For the text-containing cell, return its midpoint in (X, Y) coordinate format. 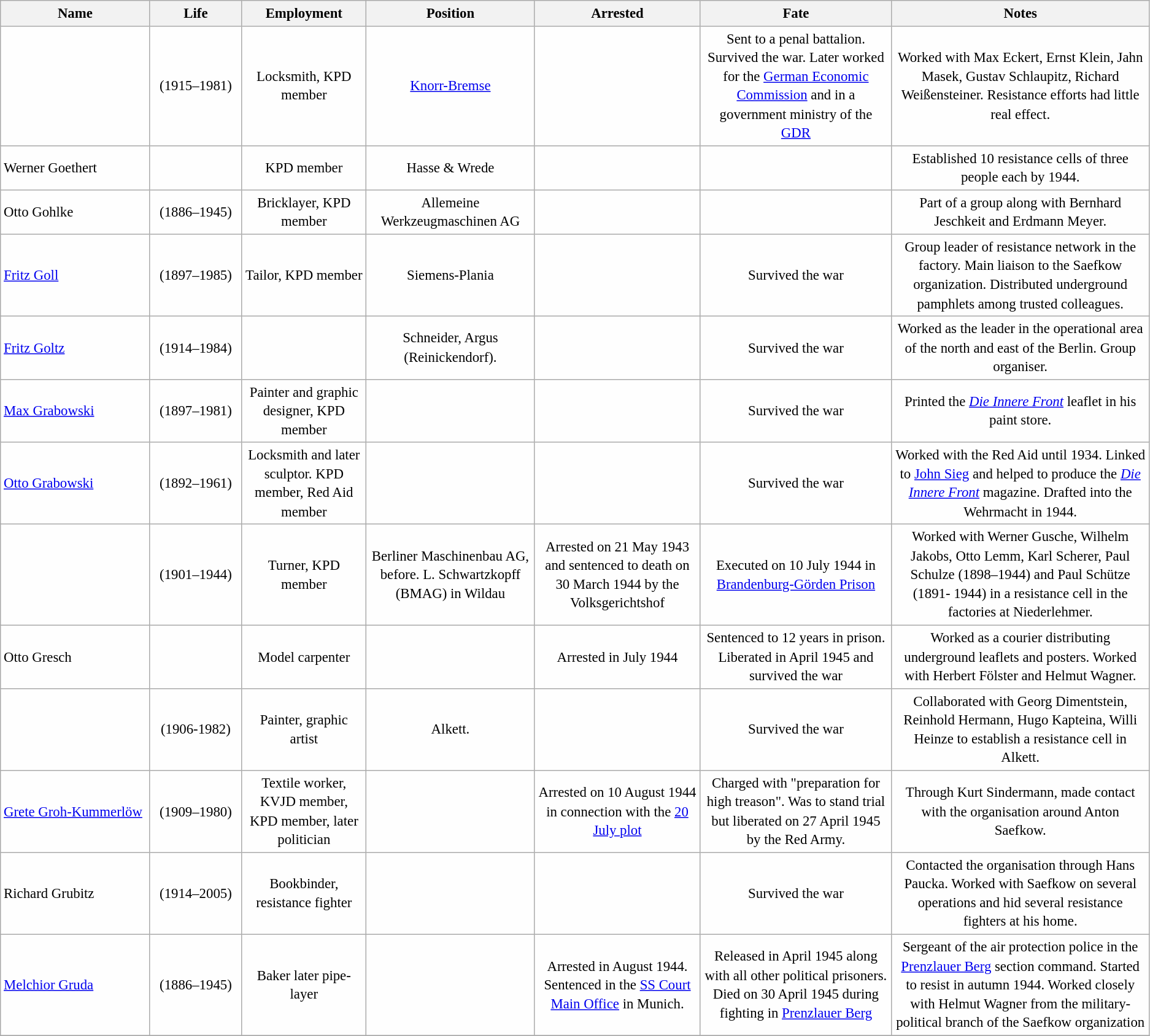
Worked with the Red Aid until 1934. Linked to John Sieg and helped to produce the Die Innere Front magazine. Drafted into the Wehrmacht in 1944. (1021, 483)
Worked with Max Eckert, Ernst Klein, Jahn Masek, Gustav Schlaupitz, Richard Weißensteiner. Resistance efforts had little real effect. (1021, 86)
Otto Gresch (75, 656)
Baker later pipe-layer (304, 984)
(1909–1980) (196, 812)
Sentenced to 12 years in prison. Liberated in April 1945 and survived the war (796, 656)
(1906-1982) (196, 729)
Released in April 1945 along with all other political prisoners. Died on 30 April 1945 during fighting in Prenzlauer Berg (796, 984)
Tailor, KPD member (304, 275)
Through Kurt Sindermann, made contact with the organisation around Anton Saefkow. (1021, 812)
Arrested on 21 May 1943 and sentenced to death on 30 March 1944 by the Volksgerichtshof (617, 575)
(1897–1981) (196, 411)
Arrested (617, 13)
Grete Groh-Kummerlöw (75, 812)
Charged with "preparation for high treason". Was to stand trial but liberated on 27 April 1945 by the Red Army. (796, 812)
Arrested in July 1944 (617, 656)
Turner, KPD member (304, 575)
Bookbinder, resistance fighter (304, 894)
Richard Grubitz (75, 894)
Bricklayer, KPD member (304, 212)
Textile worker, KVJD member, KPD member, later politician (304, 812)
Life (196, 13)
KPD member (304, 168)
(1901–1944) (196, 575)
(1892–1961) (196, 483)
Contacted the organisation through Hans Paucka. Worked with Saefkow on several operations and hid several resistance fighters at his home. (1021, 894)
Arrested in August 1944. Sentenced in the SS Court Main Office in Munich. (617, 984)
Alkett. (450, 729)
(1897–1985) (196, 275)
Worked as a courier distributing underground leaflets and posters. Worked with Herbert Fölster and Helmut Wagner. (1021, 656)
Fritz Goll (75, 275)
Printed the Die Innere Front leaflet in his paint store. (1021, 411)
Allemeine Werkzeugmaschinen AG (450, 212)
Worked as the leader in the operational area of the north and east of the Berlin. Group organiser. (1021, 348)
(1914–1984) (196, 348)
Schneider, Argus (Reinickendorf). (450, 348)
Sent to a penal battalion. Survived the war. Later worked for the German Economic Commission and in a government ministry of the GDR (796, 86)
Name (75, 13)
(1914–2005) (196, 894)
Siemens-Plania (450, 275)
Executed on 10 July 1944 in Brandenburg-Görden Prison (796, 575)
Otto Grabowski (75, 483)
Established 10 resistance cells of three people each by 1944. (1021, 168)
Fritz Goltz (75, 348)
Werner Goethert (75, 168)
Notes (1021, 13)
Locksmith, KPD member (304, 86)
(1915–1981) (196, 86)
Hasse & Wrede (450, 168)
Model carpenter (304, 656)
Painter, graphic artist (304, 729)
Berliner Maschinenbau AG, before. L. Schwartzkopff (BMAG) in Wildau (450, 575)
Max Grabowski (75, 411)
Painter and graphic designer, KPD member (304, 411)
Position (450, 13)
Collaborated with Georg Dimentstein, Reinhold Hermann, Hugo Kapteina, Willi Heinze to establish a resistance cell in Alkett. (1021, 729)
Employment (304, 13)
Locksmith and later sculptor. KPD member, Red Aid member (304, 483)
Melchior Gruda (75, 984)
Fate (796, 13)
Otto Gohlke (75, 212)
Knorr-Bremse (450, 86)
Part of a group along with Bernhard Jeschkeit and Erdmann Meyer. (1021, 212)
Arrested on 10 August 1944 in connection with the 20 July plot (617, 812)
